Scan for the cell matching the given text and deliver its (x, y) coordinate at center. 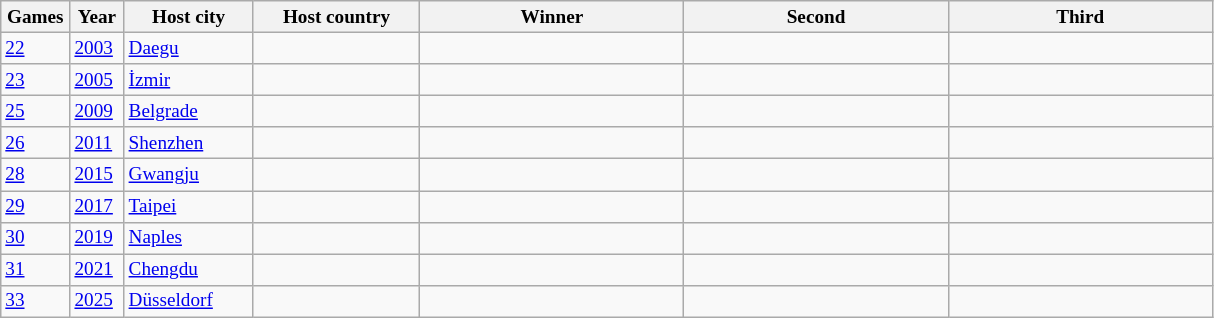
2019 (97, 238)
33 (36, 301)
Belgrade (188, 111)
2005 (97, 80)
Year (97, 17)
Games (36, 17)
Naples (188, 238)
30 (36, 238)
Winner (552, 17)
2003 (97, 48)
Host city (188, 17)
Host country (336, 17)
2025 (97, 301)
Taipei (188, 206)
Düsseldorf (188, 301)
23 (36, 80)
2011 (97, 143)
Third (1080, 17)
28 (36, 175)
Shenzhen (188, 143)
29 (36, 206)
25 (36, 111)
İzmir (188, 80)
Second (816, 17)
Gwangju (188, 175)
Chengdu (188, 270)
31 (36, 270)
2021 (97, 270)
2015 (97, 175)
Daegu (188, 48)
2017 (97, 206)
2009 (97, 111)
26 (36, 143)
22 (36, 48)
